Locate the cell with the specified text and output its [X, Y] center coordinate. 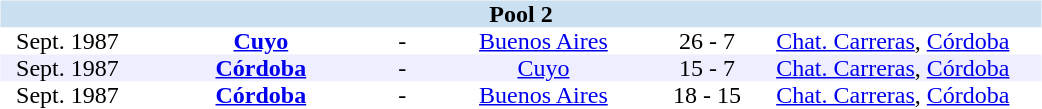
Pool 2 [520, 14]
15 - 7 [707, 68]
18 - 15 [707, 96]
26 - 7 [707, 42]
